Return the (x, y) coordinate for the center point of the cell that contains the specified text.  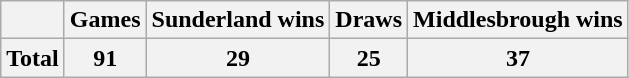
25 (369, 58)
Games (105, 20)
91 (105, 58)
Total (33, 58)
Draws (369, 20)
Middlesbrough wins (518, 20)
Sunderland wins (238, 20)
37 (518, 58)
29 (238, 58)
